Locate the cell with the specified text and output its [x, y] center coordinate. 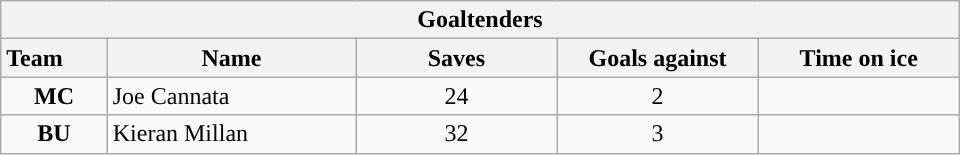
32 [456, 134]
2 [658, 96]
24 [456, 96]
3 [658, 134]
Name [232, 58]
Joe Cannata [232, 96]
MC [54, 96]
Goals against [658, 58]
Kieran Millan [232, 134]
Goaltenders [480, 20]
BU [54, 134]
Saves [456, 58]
Team [54, 58]
Time on ice [858, 58]
